Find where the given text appears and provide that cell's center as (X, Y) coordinate. 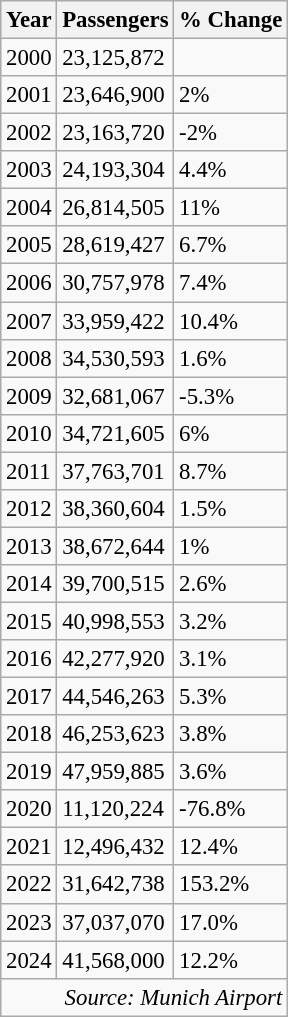
34,721,605 (116, 433)
2000 (29, 58)
6% (231, 433)
2020 (29, 809)
40,998,553 (116, 621)
8.7% (231, 471)
2013 (29, 546)
1.5% (231, 509)
1.6% (231, 358)
2003 (29, 170)
2011 (29, 471)
2014 (29, 584)
37,037,070 (116, 922)
33,959,422 (116, 321)
31,642,738 (116, 885)
2021 (29, 847)
46,253,623 (116, 734)
2022 (29, 885)
12.4% (231, 847)
42,277,920 (116, 659)
28,619,427 (116, 245)
39,700,515 (116, 584)
4.4% (231, 170)
2015 (29, 621)
2007 (29, 321)
Passengers (116, 20)
12.2% (231, 960)
24,193,304 (116, 170)
3.2% (231, 621)
2008 (29, 358)
11,120,224 (116, 809)
-2% (231, 133)
-5.3% (231, 396)
23,646,900 (116, 95)
23,125,872 (116, 58)
-76.8% (231, 809)
11% (231, 208)
17.0% (231, 922)
2012 (29, 509)
2% (231, 95)
5.3% (231, 697)
2005 (29, 245)
Source: Munich Airport (144, 997)
30,757,978 (116, 283)
3.8% (231, 734)
3.6% (231, 772)
2017 (29, 697)
3.1% (231, 659)
32,681,067 (116, 396)
153.2% (231, 885)
1% (231, 546)
2004 (29, 208)
7.4% (231, 283)
2019 (29, 772)
% Change (231, 20)
2010 (29, 433)
2002 (29, 133)
38,672,644 (116, 546)
38,360,604 (116, 509)
47,959,885 (116, 772)
2023 (29, 922)
44,546,263 (116, 697)
2009 (29, 396)
6.7% (231, 245)
23,163,720 (116, 133)
2018 (29, 734)
2006 (29, 283)
2.6% (231, 584)
34,530,593 (116, 358)
2024 (29, 960)
Year (29, 20)
37,763,701 (116, 471)
2016 (29, 659)
12,496,432 (116, 847)
2001 (29, 95)
26,814,505 (116, 208)
41,568,000 (116, 960)
10.4% (231, 321)
